Capture the cell that displays the provided text and extract its (X, Y) central coordinate. 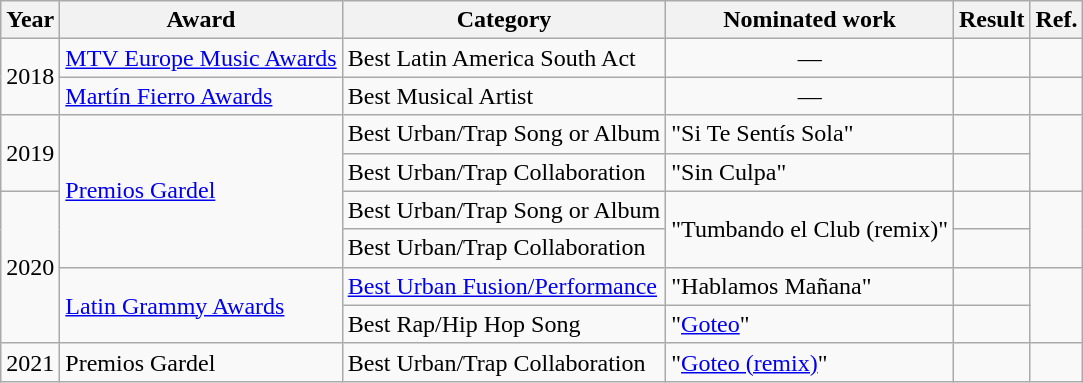
Nominated work (810, 20)
2021 (30, 362)
MTV Europe Music Awards (201, 58)
Year (30, 20)
Best Latin America South Act (504, 58)
"Goteo (remix)" (810, 362)
"Tumbando el Club (remix)" (810, 229)
Latin Grammy Awards (201, 305)
Category (504, 20)
"Hablamos Mañana" (810, 286)
Award (201, 20)
2020 (30, 267)
Best Urban Fusion/Performance (504, 286)
Result (992, 20)
2018 (30, 77)
Best Musical Artist (504, 96)
"Si Te Sentís Sola" (810, 134)
"Goteo" (810, 324)
Best Rap/Hip Hop Song (504, 324)
2019 (30, 153)
"Sin Culpa" (810, 172)
Ref. (1056, 20)
Martín Fierro Awards (201, 96)
